Detect which cell encompasses the target text, then output its [X, Y] center coordinate. 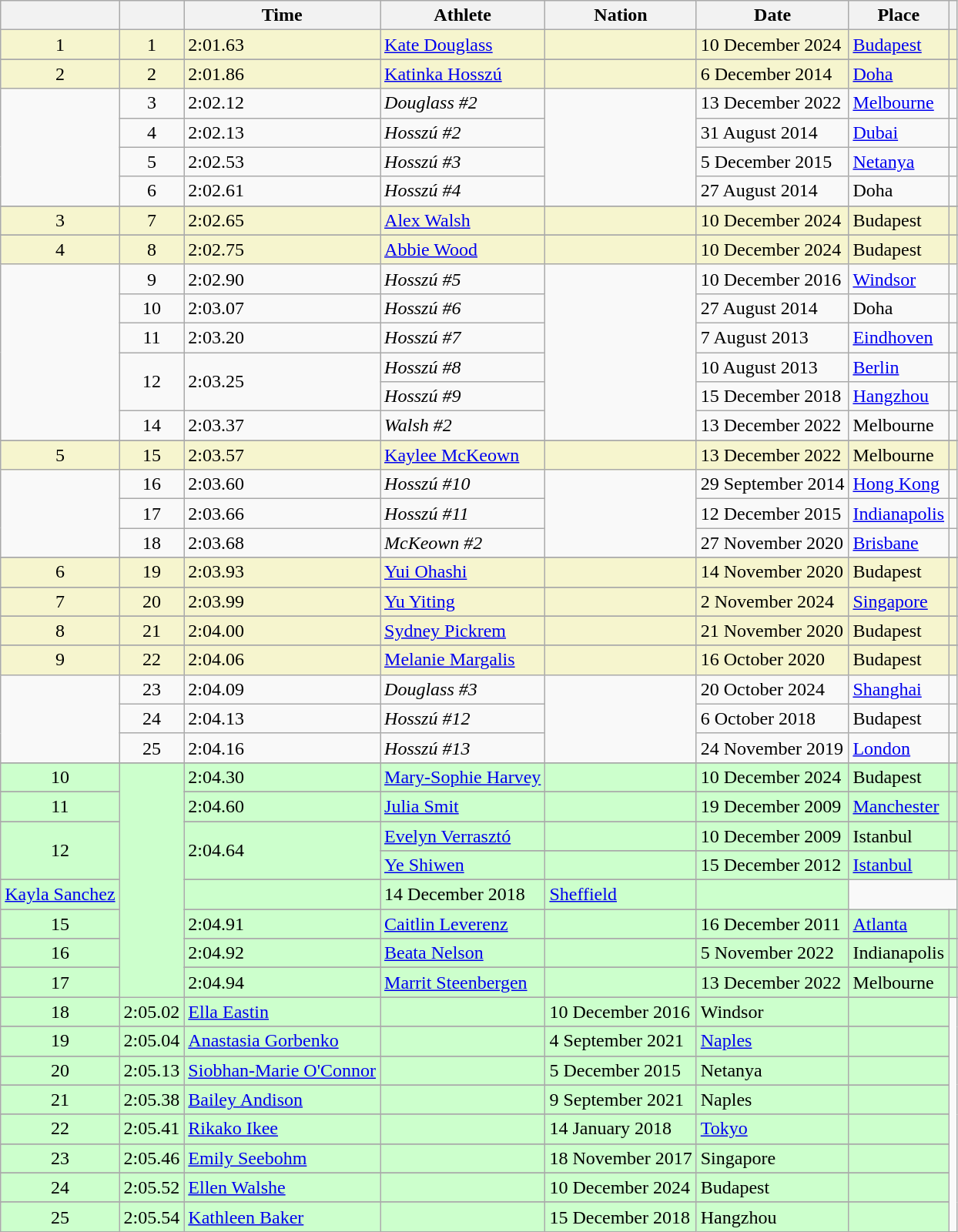
2:03.25 [282, 382]
2:03.57 [282, 455]
10 December 2009 [772, 835]
Douglass #2 [463, 103]
14 January 2018 [621, 1129]
2:04.91 [282, 924]
10 August 2013 [772, 367]
Kaylee McKeown [463, 455]
2:03.07 [282, 308]
2:04.64 [282, 850]
Ye Shiwen [463, 865]
Nation [621, 15]
Kathleen Baker [282, 1217]
27 November 2020 [772, 543]
2:05.41 [152, 1129]
Hosszú #10 [463, 484]
Ella Eastin [282, 1012]
2:04.94 [282, 983]
2:04.06 [282, 660]
Time [282, 15]
12 December 2015 [772, 514]
Rikako Ikee [282, 1129]
Siobhan-Marie O'Connor [282, 1070]
21 November 2020 [772, 631]
Atlanta [899, 924]
2:01.86 [282, 74]
2:02.90 [282, 279]
Yu Yiting [463, 601]
16 December 2011 [772, 924]
7 August 2013 [772, 337]
2:03.66 [282, 514]
Evelyn Verrasztó [463, 835]
Douglass #3 [463, 689]
Kayla Sanchez [60, 895]
Eindhoven [899, 337]
Abbie Wood [463, 249]
2:05.04 [152, 1041]
2:05.13 [152, 1070]
Hosszú #2 [463, 132]
19 December 2009 [772, 806]
2:03.93 [282, 572]
Alex Walsh [463, 220]
2:03.37 [282, 426]
Caitlin Leverenz [463, 924]
Hosszú #12 [463, 718]
6 October 2018 [772, 718]
Marrit Steenbergen [463, 983]
Hosszú #7 [463, 337]
14 [152, 426]
16 October 2020 [772, 660]
Hong Kong [899, 484]
2:01.63 [282, 45]
5 November 2022 [772, 953]
24 November 2019 [772, 748]
2:03.60 [282, 484]
2:04.13 [282, 718]
15 December 2012 [772, 865]
Yui Ohashi [463, 572]
Sheffield [621, 895]
6 December 2014 [772, 74]
31 August 2014 [772, 132]
18 November 2017 [621, 1158]
2:04.00 [282, 631]
2:02.12 [282, 103]
Ellen Walshe [282, 1187]
London [899, 748]
Beata Nelson [463, 953]
Hosszú #4 [463, 191]
Date [772, 15]
2 November 2024 [772, 601]
Emily Seebohm [282, 1158]
Katinka Hosszú [463, 74]
2:02.61 [282, 191]
14 December 2018 [463, 895]
2:05.02 [152, 1012]
2:03.99 [282, 601]
2:05.54 [152, 1217]
Manchester [899, 806]
Kate Douglass [463, 45]
Brisbane [899, 543]
2:05.46 [152, 1158]
Hosszú #11 [463, 514]
2:05.52 [152, 1187]
Berlin [899, 367]
4 September 2021 [621, 1041]
2:02.13 [282, 132]
2:02.75 [282, 249]
2:04.16 [282, 748]
9 September 2021 [621, 1100]
McKeown #2 [463, 543]
14 November 2020 [772, 572]
Walsh #2 [463, 426]
Bailey Andison [282, 1100]
2:03.68 [282, 543]
Place [899, 15]
2:04.09 [282, 689]
Hosszú #13 [463, 748]
2:02.65 [282, 220]
2:04.60 [282, 806]
2:05.38 [152, 1100]
2:04.30 [282, 777]
Melanie Margalis [463, 660]
Hosszú #6 [463, 308]
Athlete [463, 15]
Shanghai [899, 689]
2:04.92 [282, 953]
Tokyo [772, 1129]
2:03.20 [282, 337]
Mary-Sophie Harvey [463, 777]
Sydney Pickrem [463, 631]
Hosszú #8 [463, 367]
29 September 2014 [772, 484]
2:02.53 [282, 162]
Anastasia Gorbenko [282, 1041]
Hosszú #9 [463, 397]
Dubai [899, 132]
Julia Smit [463, 806]
Hosszú #5 [463, 279]
Hosszú #3 [463, 162]
20 October 2024 [772, 689]
